Capture the cell that displays the provided text and extract its (x, y) central coordinate. 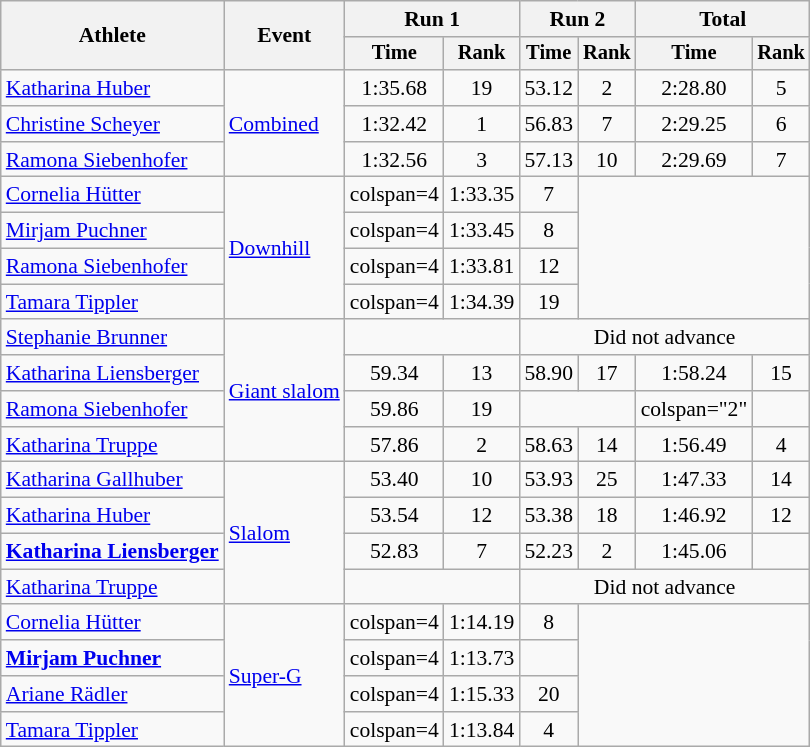
25 (607, 480)
52.23 (548, 552)
Total (723, 19)
Stephanie Brunner (112, 338)
13 (482, 373)
Event (284, 36)
Christine Scheyer (112, 124)
53.40 (394, 480)
59.86 (394, 409)
1:14.19 (482, 623)
1:58.24 (694, 373)
Tamara Tippler (112, 302)
Run 1 (432, 19)
57.13 (548, 160)
15 (781, 373)
1:13.73 (482, 658)
1:46.92 (694, 516)
1:32.56 (394, 160)
Athlete (112, 36)
1:47.33 (694, 480)
1:33.45 (482, 231)
1 (482, 124)
53.12 (548, 88)
3 (482, 160)
53.38 (548, 516)
58.90 (548, 373)
1:33.81 (482, 267)
1:45.06 (694, 552)
58.63 (548, 445)
1:34.39 (482, 302)
2:28.80 (694, 88)
6 (781, 124)
53.93 (548, 480)
57.86 (394, 445)
Giant slalom (284, 391)
53.54 (394, 516)
1:15.33 (482, 694)
Super-G (284, 676)
Ariane Rädler (112, 694)
59.34 (394, 373)
2:29.25 (694, 124)
1:32.42 (394, 124)
Downhill (284, 248)
1:33.35 (482, 195)
17 (607, 373)
56.83 (548, 124)
1:35.68 (394, 88)
Slalom (284, 533)
colspan="2" (694, 409)
Katharina Gallhuber (112, 480)
Combined (284, 124)
2:29.69 (694, 160)
18 (607, 516)
52.83 (394, 552)
20 (548, 694)
5 (781, 88)
Run 2 (577, 19)
4 (781, 445)
1:56.49 (694, 445)
